Detect which cell encompasses the target text, then output its [x, y] center coordinate. 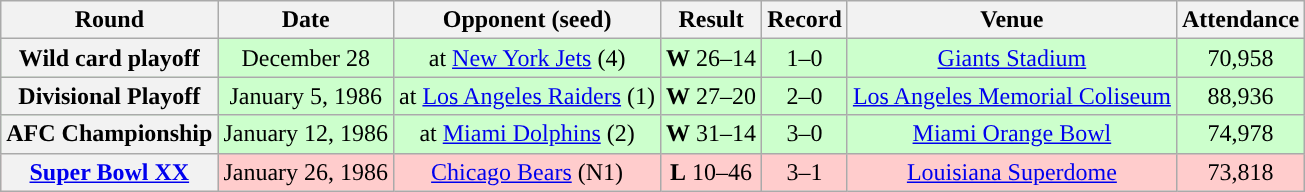
Venue [1012, 20]
AFC Championship [110, 134]
Record [805, 20]
L 10–46 [712, 172]
3–0 [805, 134]
Los Angeles Memorial Coliseum [1012, 96]
Giants Stadium [1012, 58]
Divisional Playoff [110, 96]
Chicago Bears (N1) [528, 172]
73,818 [1240, 172]
W 31–14 [712, 134]
74,978 [1240, 134]
at Miami Dolphins (2) [528, 134]
3–1 [805, 172]
Date [306, 20]
January 26, 1986 [306, 172]
at Los Angeles Raiders (1) [528, 96]
Louisiana Superdome [1012, 172]
Result [712, 20]
Opponent (seed) [528, 20]
1–0 [805, 58]
2–0 [805, 96]
70,958 [1240, 58]
December 28 [306, 58]
Attendance [1240, 20]
W 27–20 [712, 96]
Miami Orange Bowl [1012, 134]
Super Bowl XX [110, 172]
Wild card playoff [110, 58]
88,936 [1240, 96]
January 5, 1986 [306, 96]
at New York Jets (4) [528, 58]
Round [110, 20]
January 12, 1986 [306, 134]
W 26–14 [712, 58]
